Pinpoint the cell where the given text exists, returning its (X, Y) midpoint coordinate. 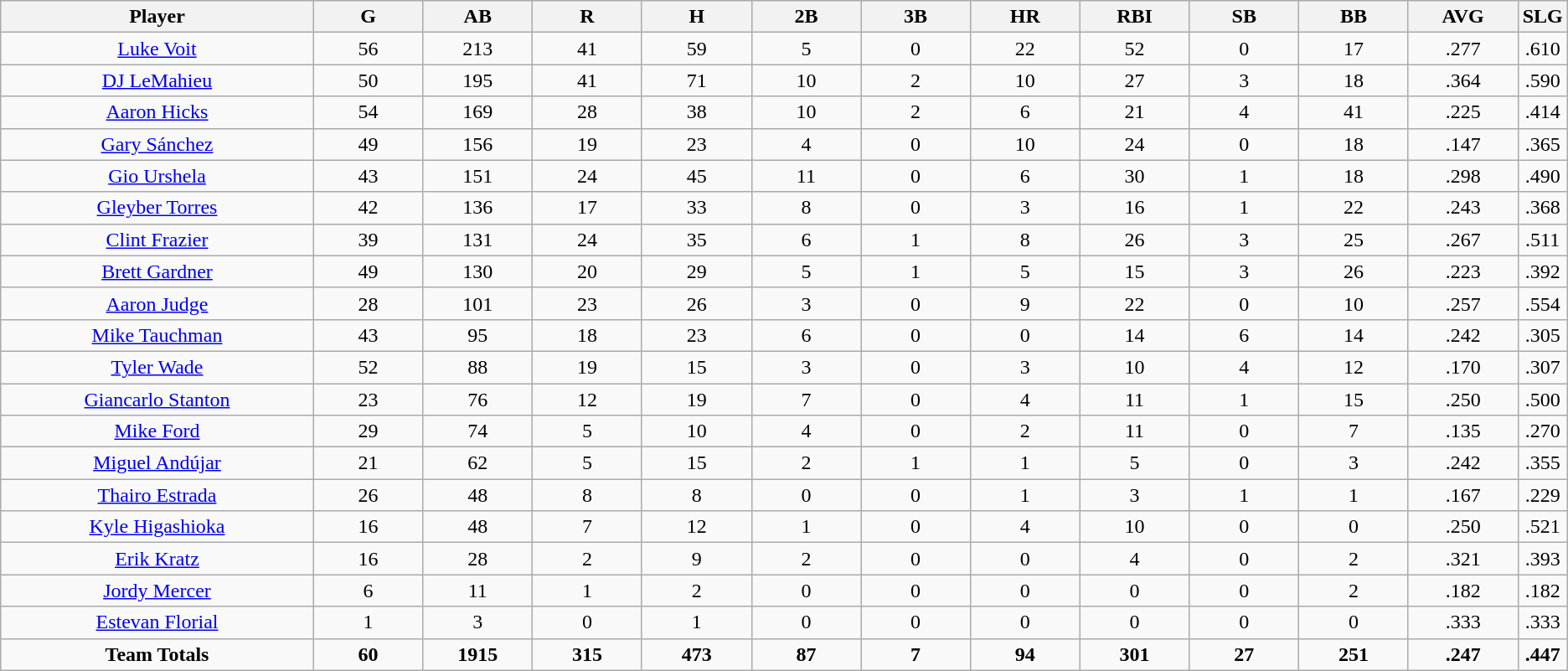
Aaron Judge (157, 303)
Erik Kratz (157, 559)
Gary Sánchez (157, 144)
HR (1025, 17)
.414 (1543, 112)
H (697, 17)
151 (477, 176)
.257 (1462, 303)
60 (369, 654)
.267 (1462, 240)
62 (477, 463)
Thairo Estrada (157, 495)
1915 (477, 654)
56 (369, 49)
Mike Tauchman (157, 335)
101 (477, 303)
Clint Frazier (157, 240)
.270 (1543, 431)
136 (477, 208)
195 (477, 80)
213 (477, 49)
Aaron Hicks (157, 112)
.277 (1462, 49)
.447 (1543, 654)
RBI (1134, 17)
130 (477, 271)
.135 (1462, 431)
42 (369, 208)
SLG (1543, 17)
.590 (1543, 80)
38 (697, 112)
Miguel Andújar (157, 463)
.368 (1543, 208)
.500 (1543, 400)
54 (369, 112)
DJ LeMahieu (157, 80)
BB (1354, 17)
.554 (1543, 303)
.247 (1462, 654)
.321 (1462, 559)
76 (477, 400)
.298 (1462, 176)
59 (697, 49)
33 (697, 208)
30 (1134, 176)
25 (1354, 240)
Jordy Mercer (157, 591)
.610 (1543, 49)
Gleyber Torres (157, 208)
50 (369, 80)
.170 (1462, 367)
AB (477, 17)
131 (477, 240)
.392 (1543, 271)
Estevan Florial (157, 622)
.307 (1543, 367)
Luke Voit (157, 49)
74 (477, 431)
.147 (1462, 144)
.364 (1462, 80)
.365 (1543, 144)
.167 (1462, 495)
71 (697, 80)
39 (369, 240)
.355 (1543, 463)
315 (588, 654)
AVG (1462, 17)
2B (806, 17)
95 (477, 335)
301 (1134, 654)
45 (697, 176)
Kyle Higashioka (157, 527)
Team Totals (157, 654)
.225 (1462, 112)
473 (697, 654)
.223 (1462, 271)
.511 (1543, 240)
.490 (1543, 176)
R (588, 17)
Player (157, 17)
.393 (1543, 559)
G (369, 17)
.229 (1543, 495)
.305 (1543, 335)
94 (1025, 654)
87 (806, 654)
Tyler Wade (157, 367)
20 (588, 271)
.521 (1543, 527)
.243 (1462, 208)
Gio Urshela (157, 176)
SB (1245, 17)
Mike Ford (157, 431)
169 (477, 112)
35 (697, 240)
251 (1354, 654)
3B (916, 17)
Brett Gardner (157, 271)
Giancarlo Stanton (157, 400)
156 (477, 144)
88 (477, 367)
